From the cell containing the given text, extract its center point as (x, y) coordinate. 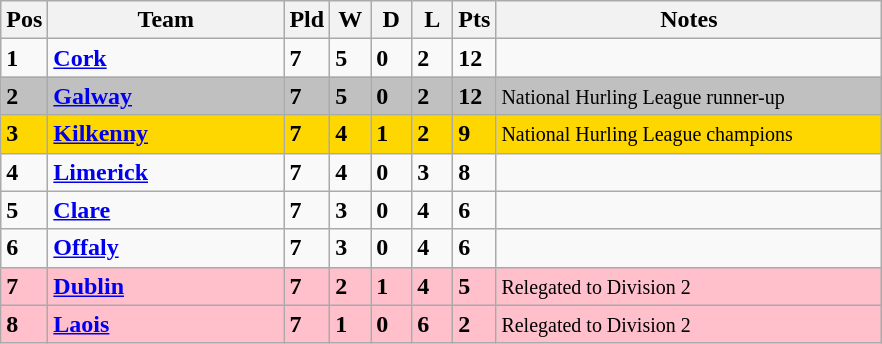
Clare (166, 210)
9 (474, 134)
D (392, 20)
Pld (307, 20)
Pos (24, 20)
Galway (166, 96)
Kilkenny (166, 134)
National Hurling League champions (689, 134)
Limerick (166, 172)
Offaly (166, 248)
W (350, 20)
Cork (166, 58)
L (432, 20)
Laois (166, 324)
Team (166, 20)
Dublin (166, 286)
Pts (474, 20)
Notes (689, 20)
National Hurling League runner-up (689, 96)
